Scan for the cell matching the given text and deliver its [x, y] coordinate at center. 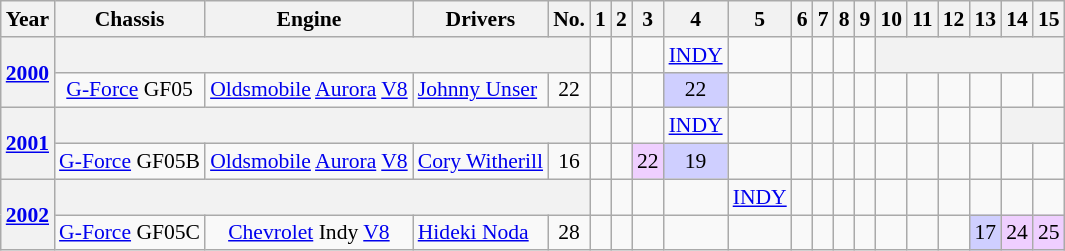
Drivers [480, 19]
2002 [28, 214]
G-Force GF05 [130, 90]
7 [824, 19]
17 [985, 233]
Cory Witherill [480, 162]
11 [922, 19]
15 [1049, 19]
25 [1049, 233]
9 [866, 19]
28 [569, 233]
Chevrolet Indy V8 [309, 233]
6 [802, 19]
3 [648, 19]
19 [696, 162]
1 [600, 19]
Year [28, 19]
13 [985, 19]
14 [1017, 19]
Engine [309, 19]
4 [696, 19]
16 [569, 162]
24 [1017, 233]
Hideki Noda [480, 233]
8 [844, 19]
G-Force GF05C [130, 233]
10 [891, 19]
2000 [28, 72]
Johnny Unser [480, 90]
Chassis [130, 19]
12 [954, 19]
5 [760, 19]
G-Force GF05B [130, 162]
2001 [28, 144]
No. [569, 19]
2 [622, 19]
